Scan for the cell matching the given text and deliver its (x, y) coordinate at center. 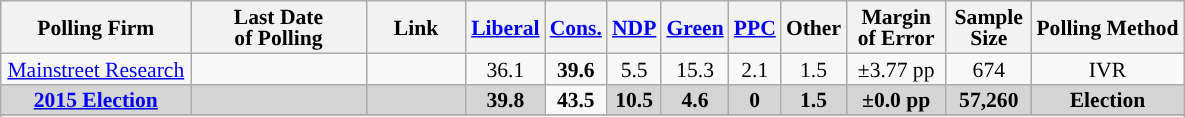
5.5 (634, 68)
Polling Firm (96, 27)
±0.0 pp (896, 100)
Election (1107, 100)
Link (416, 27)
Liberal (505, 27)
Polling Method (1107, 27)
43.5 (576, 100)
15.3 (694, 68)
Other (814, 27)
±3.77 pp (896, 68)
39.8 (505, 100)
4.6 (694, 100)
57,260 (988, 100)
2.1 (755, 68)
10.5 (634, 100)
Green (694, 27)
Mainstreet Research (96, 68)
SampleSize (988, 27)
IVR (1107, 68)
2015 Election (96, 100)
Last Dateof Polling (278, 27)
Cons. (576, 27)
Marginof Error (896, 27)
36.1 (505, 68)
0 (755, 100)
39.6 (576, 68)
NDP (634, 27)
674 (988, 68)
PPC (755, 27)
